Output the [X, Y] coordinate of the center of the cell containing the given text.  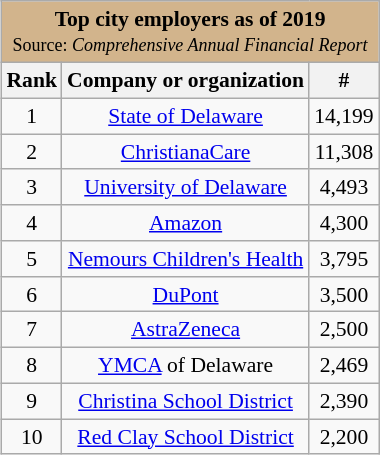
9 [32, 401]
2,200 [344, 437]
3,795 [344, 259]
Company or organization [186, 80]
Nemours Children's Health [186, 259]
Top city employers as of 2019Source: Comprehensive Annual Financial Report [190, 32]
Amazon [186, 223]
6 [32, 294]
State of Delaware [186, 116]
YMCA of Delaware [186, 365]
Rank [32, 80]
14,199 [344, 116]
10 [32, 437]
1 [32, 116]
2,500 [344, 330]
AstraZeneca [186, 330]
# [344, 80]
2,390 [344, 401]
4,300 [344, 223]
11,308 [344, 152]
5 [32, 259]
2 [32, 152]
DuPont [186, 294]
3 [32, 187]
University of Delaware [186, 187]
ChristianaCare [186, 152]
Christina School District [186, 401]
7 [32, 330]
8 [32, 365]
3,500 [344, 294]
4 [32, 223]
4,493 [344, 187]
Red Clay School District [186, 437]
2,469 [344, 365]
